Search for the cell housing the specified text and yield its (x, y) center coordinate. 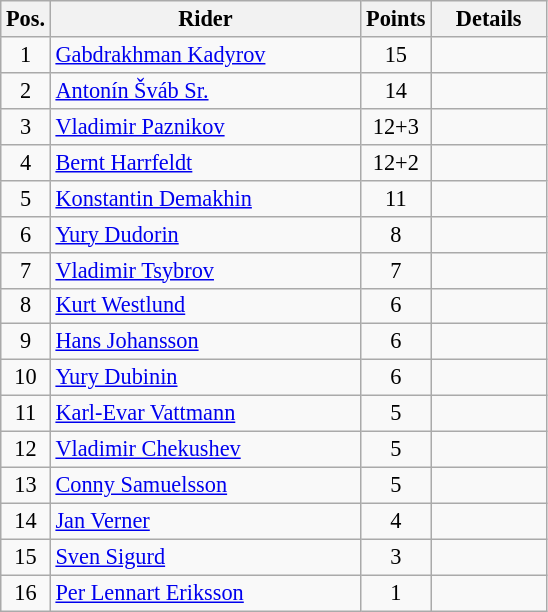
Per Lennart Eriksson (205, 593)
Yury Dudorin (205, 234)
Vladimir Chekushev (205, 450)
12+3 (396, 126)
Points (396, 19)
Conny Samuelsson (205, 485)
16 (26, 593)
Details (488, 19)
2 (26, 90)
Karl-Evar Vattmann (205, 414)
Bernt Harrfeldt (205, 162)
Gabdrakhman Kadyrov (205, 55)
Konstantin Demakhin (205, 198)
10 (26, 378)
Yury Dubinin (205, 378)
Vladimir Paznikov (205, 126)
Sven Sigurd (205, 557)
12 (26, 450)
12+2 (396, 162)
Pos. (26, 19)
13 (26, 485)
Vladimir Tsybrov (205, 270)
Rider (205, 19)
Antonín Šváb Sr. (205, 90)
Jan Verner (205, 521)
Kurt Westlund (205, 306)
Hans Johansson (205, 342)
9 (26, 342)
